Find where the given text appears and provide that cell's center as (x, y) coordinate. 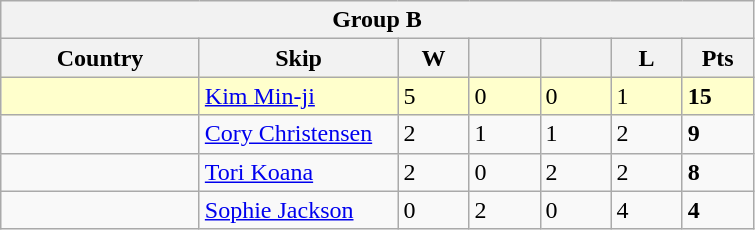
Kim Min-ji (298, 96)
Cory Christensen (298, 134)
W (434, 58)
9 (718, 134)
Pts (718, 58)
5 (434, 96)
L (646, 58)
Sophie Jackson (298, 210)
Country (100, 58)
Group B (377, 20)
15 (718, 96)
8 (718, 172)
Skip (298, 58)
Tori Koana (298, 172)
